Return [X, Y] of the center of cell containing provided text 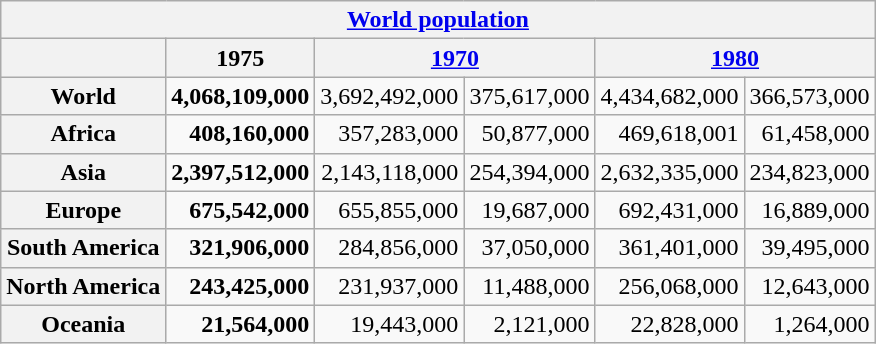
12,643,000 [810, 286]
4,434,682,000 [670, 96]
692,431,000 [670, 210]
19,443,000 [390, 324]
Europe [84, 210]
3,692,492,000 [390, 96]
16,889,000 [810, 210]
254,394,000 [530, 172]
2,397,512,000 [240, 172]
375,617,000 [530, 96]
361,401,000 [670, 248]
357,283,000 [390, 134]
South America [84, 248]
Asia [84, 172]
39,495,000 [810, 248]
469,618,001 [670, 134]
North America [84, 286]
World [84, 96]
243,425,000 [240, 286]
655,855,000 [390, 210]
Oceania [84, 324]
231,937,000 [390, 286]
366,573,000 [810, 96]
11,488,000 [530, 286]
2,632,335,000 [670, 172]
234,823,000 [810, 172]
284,856,000 [390, 248]
World population [438, 20]
21,564,000 [240, 324]
1980 [735, 58]
50,877,000 [530, 134]
408,160,000 [240, 134]
22,828,000 [670, 324]
1,264,000 [810, 324]
4,068,109,000 [240, 96]
675,542,000 [240, 210]
19,687,000 [530, 210]
2,143,118,000 [390, 172]
256,068,000 [670, 286]
37,050,000 [530, 248]
2,121,000 [530, 324]
1975 [240, 58]
Africa [84, 134]
61,458,000 [810, 134]
321,906,000 [240, 248]
1970 [455, 58]
